Return (X, Y) of the center of cell containing provided text 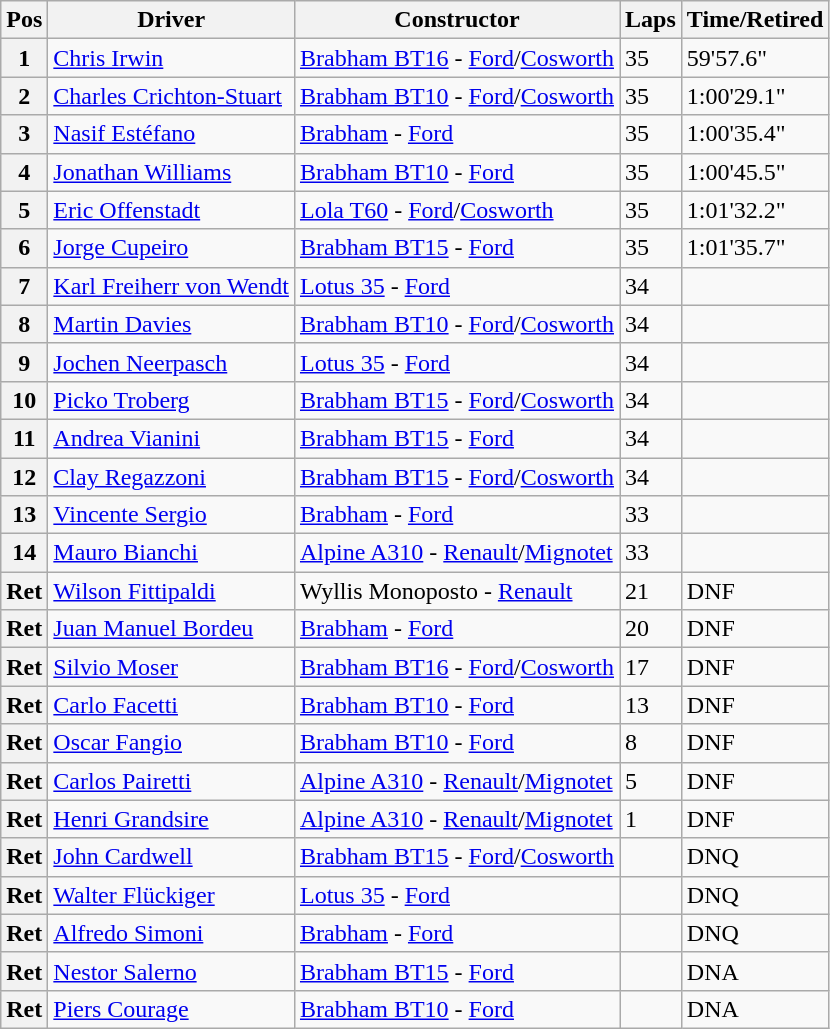
Carlos Pairetti (172, 781)
Walter Flückiger (172, 895)
Chris Irwin (172, 58)
Wyllis Monoposto - Renault (456, 591)
Oscar Fangio (172, 743)
4 (24, 172)
3 (24, 134)
Pos (24, 20)
10 (24, 400)
Henri Grandsire (172, 819)
1:01'32.2" (754, 210)
12 (24, 477)
1:00'45.5" (754, 172)
Laps (651, 20)
Piers Courage (172, 1009)
Jochen Neerpasch (172, 362)
Carlo Facetti (172, 705)
20 (651, 629)
Time/Retired (754, 20)
Clay Regazzoni (172, 477)
Karl Freiherr von Wendt (172, 286)
2 (24, 96)
Vincente Sergio (172, 515)
Alfredo Simoni (172, 933)
17 (651, 667)
Andrea Vianini (172, 438)
Picko Troberg (172, 400)
Jonathan Williams (172, 172)
Eric Offenstadt (172, 210)
Constructor (456, 20)
59'57.6" (754, 58)
14 (24, 553)
21 (651, 591)
John Cardwell (172, 857)
1:00'35.4" (754, 134)
Wilson Fittipaldi (172, 591)
Charles Crichton-Stuart (172, 96)
Nasif Estéfano (172, 134)
1:00'29.1" (754, 96)
6 (24, 248)
9 (24, 362)
Mauro Bianchi (172, 553)
Jorge Cupeiro (172, 248)
Lola T60 - Ford/Cosworth (456, 210)
Juan Manuel Bordeu (172, 629)
1:01'35.7" (754, 248)
7 (24, 286)
11 (24, 438)
Driver (172, 20)
Silvio Moser (172, 667)
Nestor Salerno (172, 971)
Martin Davies (172, 324)
